Extract the (X, Y) coordinate from the center of the cell holding the provided text.  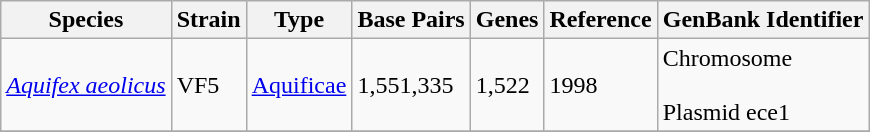
Species (86, 20)
Strain (208, 20)
1,522 (507, 85)
VF5 (208, 85)
Aquifex aeolicus (86, 85)
1,551,335 (411, 85)
Genes (507, 20)
GenBank Identifier (763, 20)
Base Pairs (411, 20)
Aquificae (299, 85)
Chromosome Plasmid ece1 (763, 85)
1998 (600, 85)
Type (299, 20)
Reference (600, 20)
